Detect which cell encompasses the target text, then output its [x, y] center coordinate. 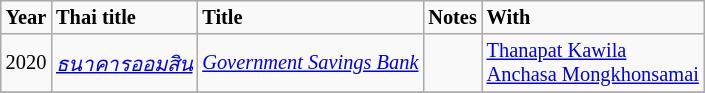
Government Savings Bank [310, 63]
Thanapat Kawila Anchasa Mongkhonsamai [593, 63]
Year [26, 17]
Notes [452, 17]
Thai title [124, 17]
Title [310, 17]
With [593, 17]
2020 [26, 63]
ธนาคารออมสิน [124, 63]
